Find where the given text appears and provide that cell's center as (x, y) coordinate. 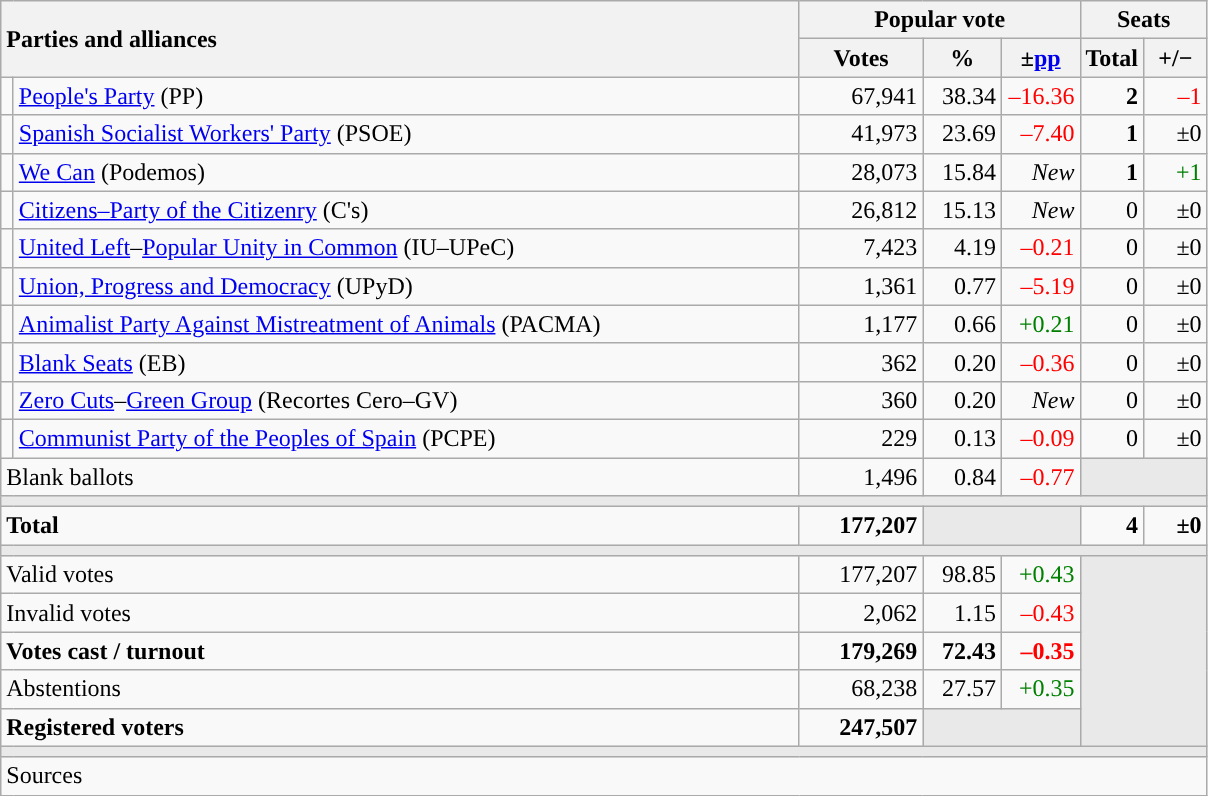
United Left–Popular Unity in Common (IU–UPeC) (406, 248)
229 (861, 438)
+0.35 (1040, 689)
Blank ballots (400, 477)
Animalist Party Against Mistreatment of Animals (PACMA) (406, 324)
–7.40 (1040, 134)
Votes (861, 58)
Abstentions (400, 689)
±pp (1040, 58)
Votes cast / turnout (400, 651)
7,423 (861, 248)
Union, Progress and Democracy (UPyD) (406, 286)
+/− (1176, 58)
360 (861, 400)
4 (1112, 526)
–16.36 (1040, 96)
98.85 (962, 575)
68,238 (861, 689)
We Can (Podemos) (406, 172)
72.43 (962, 651)
–1 (1176, 96)
Seats (1144, 20)
26,812 (861, 210)
28,073 (861, 172)
+0.43 (1040, 575)
67,941 (861, 96)
% (962, 58)
Communist Party of the Peoples of Spain (PCPE) (406, 438)
–5.19 (1040, 286)
0.13 (962, 438)
Popular vote (940, 20)
Registered voters (400, 727)
2 (1112, 96)
People's Party (PP) (406, 96)
179,269 (861, 651)
4.19 (962, 248)
1,496 (861, 477)
–0.43 (1040, 613)
0.66 (962, 324)
Parties and alliances (400, 39)
27.57 (962, 689)
Sources (604, 776)
+0.21 (1040, 324)
23.69 (962, 134)
362 (861, 362)
0.84 (962, 477)
Spanish Socialist Workers' Party (PSOE) (406, 134)
Citizens–Party of the Citizenry (C's) (406, 210)
–0.36 (1040, 362)
2,062 (861, 613)
Valid votes (400, 575)
–0.09 (1040, 438)
–0.35 (1040, 651)
–0.77 (1040, 477)
38.34 (962, 96)
15.13 (962, 210)
1.15 (962, 613)
Zero Cuts–Green Group (Recortes Cero–GV) (406, 400)
15.84 (962, 172)
–0.21 (1040, 248)
0.77 (962, 286)
Invalid votes (400, 613)
247,507 (861, 727)
Blank Seats (EB) (406, 362)
+1 (1176, 172)
41,973 (861, 134)
1,177 (861, 324)
1,361 (861, 286)
